Determine the [x, y] coordinate at the center of the cell enclosing the given text.  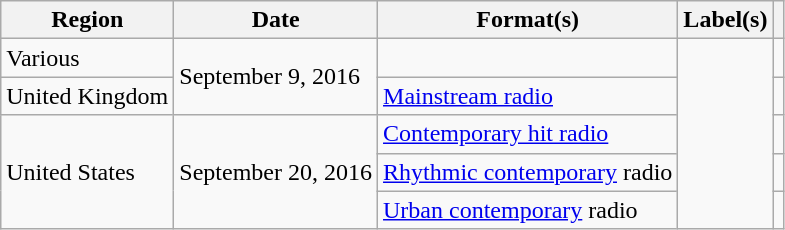
September 20, 2016 [276, 172]
United Kingdom [88, 96]
United States [88, 172]
Contemporary hit radio [528, 134]
Rhythmic contemporary radio [528, 172]
Various [88, 58]
Label(s) [726, 20]
Region [88, 20]
Mainstream radio [528, 96]
Urban contemporary radio [528, 210]
Format(s) [528, 20]
September 9, 2016 [276, 77]
Date [276, 20]
